Capture the cell that displays the provided text and extract its (x, y) central coordinate. 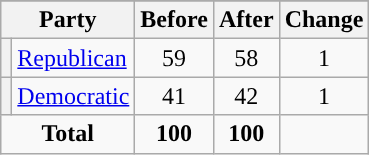
42 (246, 96)
Democratic (74, 96)
58 (246, 58)
Change (324, 20)
Before (174, 20)
Total (68, 134)
59 (174, 58)
Republican (74, 58)
Party (68, 20)
41 (174, 96)
After (246, 20)
